Return the [X, Y] coordinate for the center point of the cell that contains the specified text.  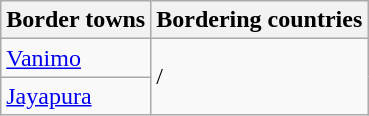
Bordering countries [260, 20]
Jayapura [76, 96]
/ [260, 77]
Border towns [76, 20]
Vanimo [76, 58]
